Capture the cell that displays the provided text and extract its (X, Y) central coordinate. 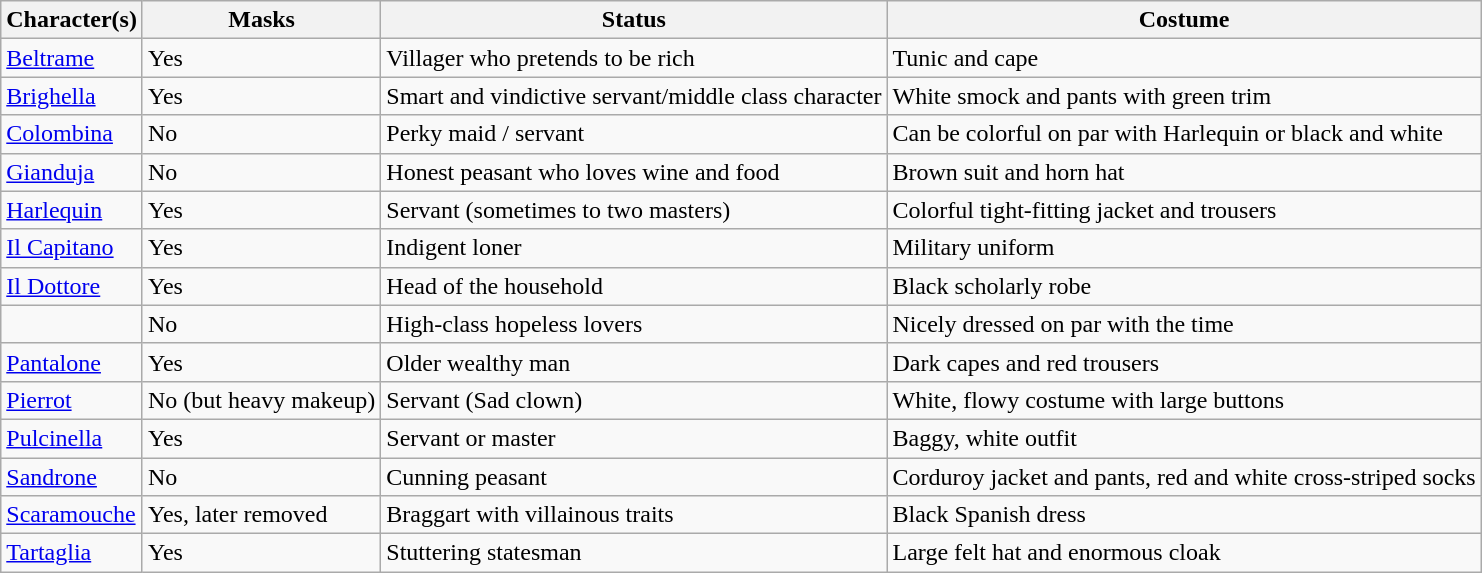
High-class hopeless lovers (634, 324)
Colombina (72, 134)
Brighella (72, 96)
Scaramouche (72, 515)
Tunic and cape (1184, 58)
Sandrone (72, 477)
Servant (Sad clown) (634, 400)
Servant (sometimes to two masters) (634, 210)
Honest peasant who loves wine and food (634, 172)
Black scholarly robe (1184, 286)
White smock and pants with green trim (1184, 96)
Brown suit and horn hat (1184, 172)
Harlequin (72, 210)
Il Dottore (72, 286)
Gianduja (72, 172)
No (but heavy makeup) (261, 400)
Pulcinella (72, 438)
Pierrot (72, 400)
Status (634, 20)
Head of the household (634, 286)
Black Spanish dress (1184, 515)
Dark capes and red trousers (1184, 362)
Character(s) (72, 20)
Tartaglia (72, 553)
White, flowy costume with large buttons (1184, 400)
Costume (1184, 20)
Can be colorful on par with Harlequin or black and white (1184, 134)
Beltrame (72, 58)
Colorful tight-fitting jacket and trousers (1184, 210)
Large felt hat and enormous cloak (1184, 553)
Smart and vindictive servant/middle class character (634, 96)
Braggart with villainous traits (634, 515)
Il Capitano (72, 248)
Pantalone (72, 362)
Stuttering statesman (634, 553)
Yes, later removed (261, 515)
Indigent loner (634, 248)
Corduroy jacket and pants, red and white cross-striped socks (1184, 477)
Baggy, white outfit (1184, 438)
Perky maid / servant (634, 134)
Older wealthy man (634, 362)
Masks (261, 20)
Servant or master (634, 438)
Cunning peasant (634, 477)
Nicely dressed on par with the time (1184, 324)
Military uniform (1184, 248)
Villager who pretends to be rich (634, 58)
